Search for the cell housing the specified text and yield its [x, y] center coordinate. 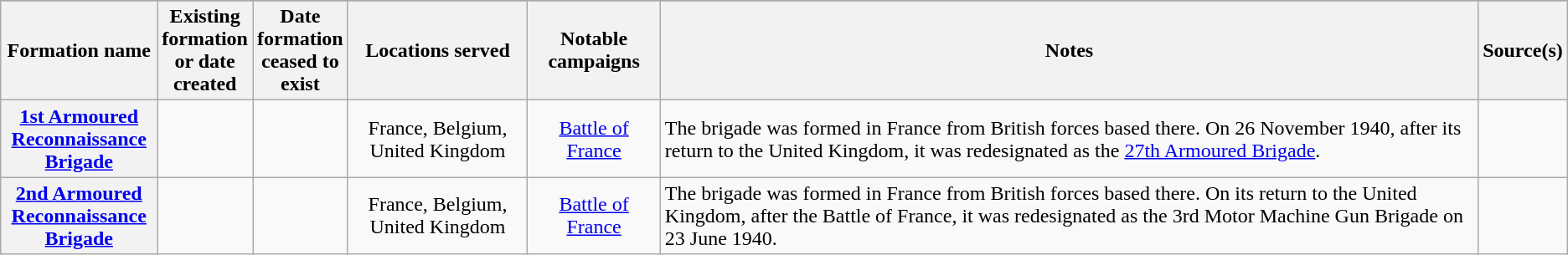
Formation name [79, 50]
2nd Armoured Reconnaissance Brigade [79, 216]
Date formation ceased to exist [301, 50]
Locations served [437, 50]
1st Armoured Reconnaissance Brigade [79, 139]
Notes [1069, 50]
Source(s) [1523, 50]
Existing formation or date created [205, 50]
Notable campaigns [594, 50]
